Output the (x, y) coordinate of the center of the cell containing the given text.  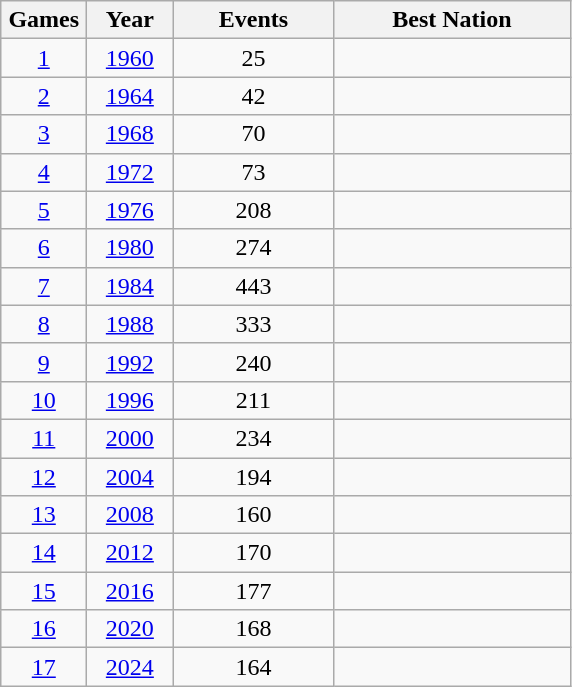
9 (44, 362)
333 (254, 324)
443 (254, 286)
Best Nation (452, 20)
208 (254, 210)
1972 (130, 172)
1988 (130, 324)
7 (44, 286)
10 (44, 400)
2020 (130, 629)
1968 (130, 134)
2012 (130, 553)
2016 (130, 591)
274 (254, 248)
1992 (130, 362)
1976 (130, 210)
211 (254, 400)
42 (254, 96)
6 (44, 248)
8 (44, 324)
2 (44, 96)
1 (44, 58)
2024 (130, 667)
1984 (130, 286)
160 (254, 515)
15 (44, 591)
5 (44, 210)
12 (44, 477)
Games (44, 20)
2008 (130, 515)
1960 (130, 58)
Events (254, 20)
11 (44, 438)
73 (254, 172)
16 (44, 629)
Year (130, 20)
234 (254, 438)
25 (254, 58)
240 (254, 362)
1980 (130, 248)
177 (254, 591)
14 (44, 553)
2004 (130, 477)
1996 (130, 400)
164 (254, 667)
4 (44, 172)
3 (44, 134)
13 (44, 515)
70 (254, 134)
1964 (130, 96)
2000 (130, 438)
17 (44, 667)
168 (254, 629)
194 (254, 477)
170 (254, 553)
